Provide the [x, y] coordinate of the cell's center where the given text is located.  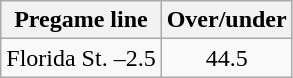
Pregame line [81, 20]
Over/under [226, 20]
44.5 [226, 58]
Florida St. –2.5 [81, 58]
